Identify which cell holds the provided text, then report its (x, y) central coordinate. 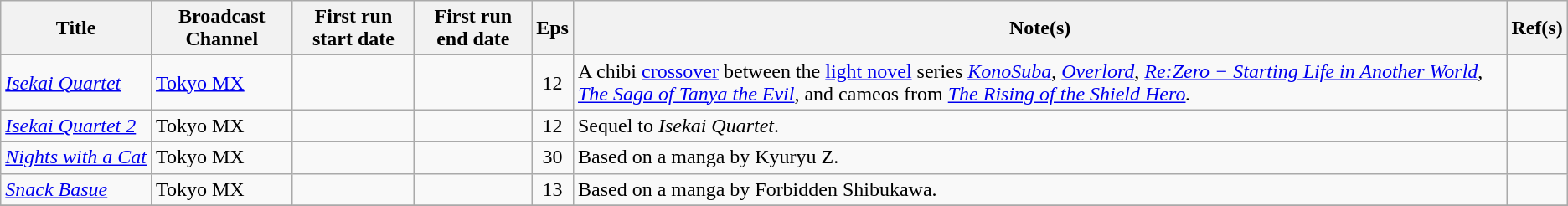
Sequel to Isekai Quartet. (1039, 126)
Isekai Quartet (76, 82)
Nights with a Cat (76, 157)
Ref(s) (1537, 28)
Based on a manga by Kyuryu Z. (1039, 157)
First run end date (473, 28)
Based on a manga by Forbidden Shibukawa. (1039, 189)
Title (76, 28)
Broadcast Channel (222, 28)
First run start date (353, 28)
Isekai Quartet 2 (76, 126)
Eps (553, 28)
Note(s) (1039, 28)
13 (553, 189)
Snack Basue (76, 189)
30 (553, 157)
